Identify which cell holds the provided text, then report its [X, Y] central coordinate. 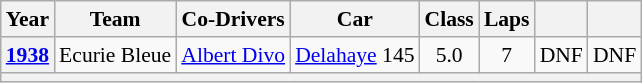
Laps [507, 19]
Co-Drivers [233, 19]
5.0 [450, 55]
7 [507, 55]
Albert Divo [233, 55]
1938 [28, 55]
Ecurie Bleue [115, 55]
Delahaye 145 [354, 55]
Year [28, 19]
Class [450, 19]
Car [354, 19]
Team [115, 19]
